Output the (X, Y) coordinate of the center of the cell containing the given text.  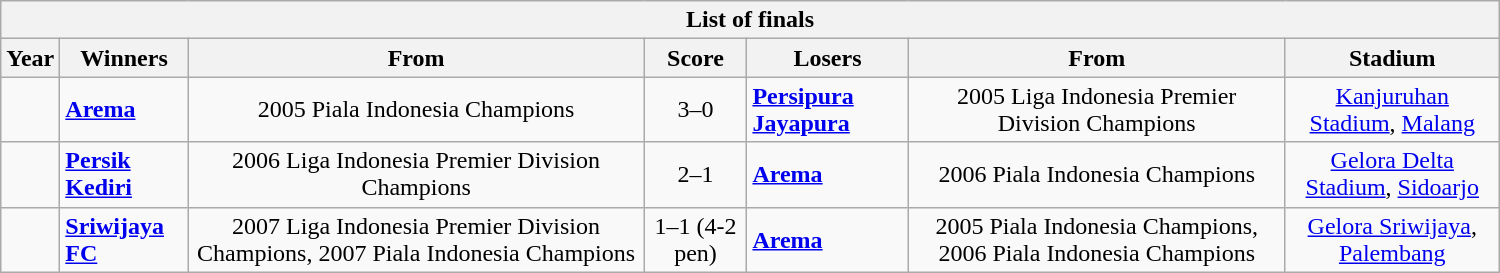
Stadium (1392, 58)
Year (30, 58)
Score (696, 58)
Winners (124, 58)
2–1 (696, 174)
2006 Piala Indonesia Champions (1096, 174)
1–1 (4-2 pen) (696, 240)
Sriwijaya FC (124, 240)
List of finals (750, 20)
Persipura Jayapura (828, 110)
Kanjuruhan Stadium, Malang (1392, 110)
Gelora Delta Stadium, Sidoarjo (1392, 174)
2005 Piala Indonesia Champions (416, 110)
3–0 (696, 110)
Persik Kediri (124, 174)
2005 Piala Indonesia Champions, 2006 Piala Indonesia Champions (1096, 240)
Losers (828, 58)
2006 Liga Indonesia Premier Division Champions (416, 174)
2007 Liga Indonesia Premier Division Champions, 2007 Piala Indonesia Champions (416, 240)
2005 Liga Indonesia Premier Division Champions (1096, 110)
Gelora Sriwijaya, Palembang (1392, 240)
